Identify which cell holds the provided text, then report its [X, Y] central coordinate. 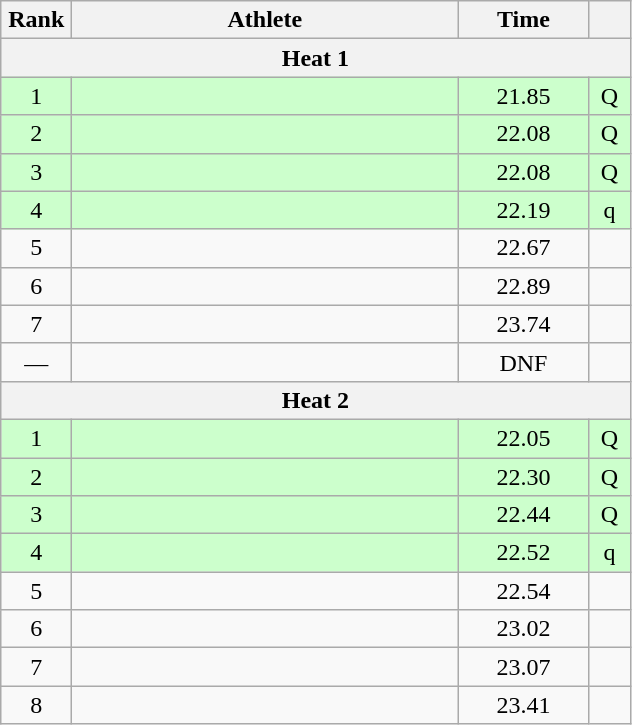
22.52 [524, 553]
23.74 [524, 324]
23.41 [524, 705]
DNF [524, 362]
22.05 [524, 438]
22.67 [524, 248]
Athlete [265, 20]
22.44 [524, 515]
8 [36, 705]
21.85 [524, 96]
Time [524, 20]
22.89 [524, 286]
23.07 [524, 667]
22.19 [524, 210]
Heat 1 [316, 58]
— [36, 362]
22.30 [524, 477]
Rank [36, 20]
Heat 2 [316, 400]
23.02 [524, 629]
22.54 [524, 591]
